Provide the (x, y) coordinate of the cell's center where the given text is located.  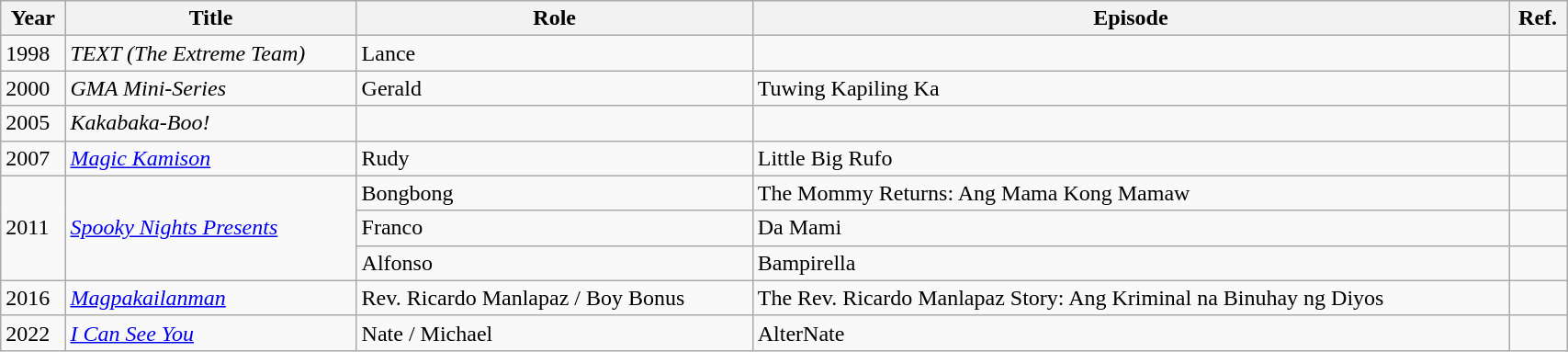
Nate / Michael (555, 333)
2016 (33, 298)
Title (211, 18)
Rudy (555, 158)
Kakabaka-Boo! (211, 123)
Role (555, 18)
Little Big Rufo (1130, 158)
Franco (555, 228)
Alfonso (555, 263)
2011 (33, 228)
2000 (33, 88)
2007 (33, 158)
Magic Kamison (211, 158)
2022 (33, 333)
Da Mami (1130, 228)
Episode (1130, 18)
Gerald (555, 88)
Ref. (1538, 18)
Lance (555, 53)
Year (33, 18)
2005 (33, 123)
Spooky Nights Presents (211, 228)
I Can See You (211, 333)
AlterNate (1130, 333)
Bampirella (1130, 263)
Tuwing Kapiling Ka (1130, 88)
Bongbong (555, 193)
The Mommy Returns: Ang Mama Kong Mamaw (1130, 193)
GMA Mini-Series (211, 88)
1998 (33, 53)
Rev. Ricardo Manlapaz / Boy Bonus (555, 298)
TEXT (The Extreme Team) (211, 53)
Magpakailanman (211, 298)
The Rev. Ricardo Manlapaz Story: Ang Kriminal na Binuhay ng Diyos (1130, 298)
